Find where the given text appears and provide that cell's center as [X, Y] coordinate. 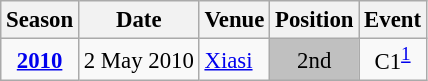
Event [393, 20]
Date [138, 20]
Venue [234, 20]
2nd [314, 60]
Xiasi [234, 60]
Season [40, 20]
2010 [40, 60]
C11 [393, 60]
2 May 2010 [138, 60]
Position [314, 20]
